Find where the given text appears and provide that cell's center as [X, Y] coordinate. 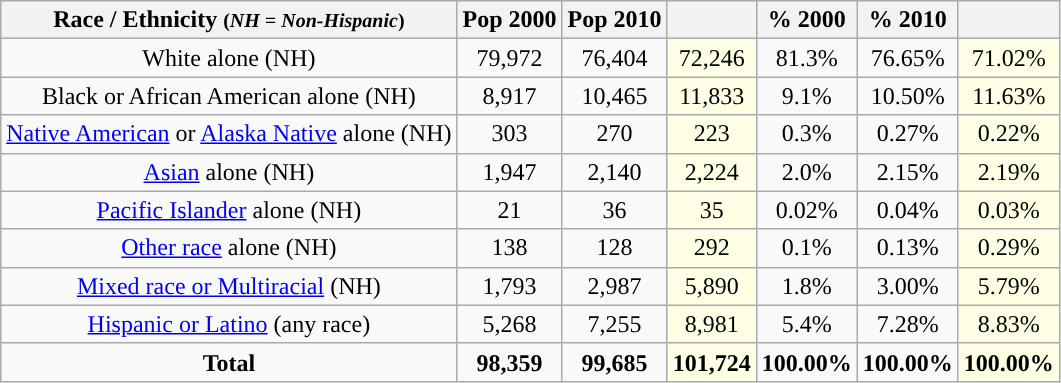
36 [614, 210]
81.3% [806, 58]
128 [614, 248]
0.02% [806, 210]
Asian alone (NH) [229, 172]
Pacific Islander alone (NH) [229, 210]
Race / Ethnicity (NH = Non-Hispanic) [229, 20]
5.79% [1008, 286]
0.13% [908, 248]
2.0% [806, 172]
Mixed race or Multiracial (NH) [229, 286]
7,255 [614, 324]
0.04% [908, 210]
3.00% [908, 286]
79,972 [510, 58]
2.15% [908, 172]
98,359 [510, 362]
292 [712, 248]
11,833 [712, 96]
Other race alone (NH) [229, 248]
8,917 [510, 96]
5,268 [510, 324]
1,793 [510, 286]
0.03% [1008, 210]
% 2000 [806, 20]
71.02% [1008, 58]
Native American or Alaska Native alone (NH) [229, 134]
0.22% [1008, 134]
2,987 [614, 286]
303 [510, 134]
0.27% [908, 134]
1.8% [806, 286]
Pop 2000 [510, 20]
Hispanic or Latino (any race) [229, 324]
99,685 [614, 362]
10,465 [614, 96]
0.29% [1008, 248]
10.50% [908, 96]
2,140 [614, 172]
8,981 [712, 324]
% 2010 [908, 20]
Total [229, 362]
Pop 2010 [614, 20]
35 [712, 210]
1,947 [510, 172]
72,246 [712, 58]
2,224 [712, 172]
2.19% [1008, 172]
7.28% [908, 324]
White alone (NH) [229, 58]
76,404 [614, 58]
76.65% [908, 58]
138 [510, 248]
11.63% [1008, 96]
5.4% [806, 324]
5,890 [712, 286]
270 [614, 134]
101,724 [712, 362]
9.1% [806, 96]
21 [510, 210]
223 [712, 134]
8.83% [1008, 324]
0.1% [806, 248]
Black or African American alone (NH) [229, 96]
0.3% [806, 134]
